Return [X, Y] of the center of cell containing provided text 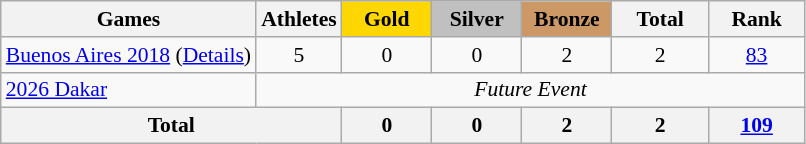
2026 Dakar [128, 90]
Games [128, 19]
5 [299, 55]
109 [756, 126]
Future Event [530, 90]
Buenos Aires 2018 (Details) [128, 55]
Rank [756, 19]
Gold [387, 19]
83 [756, 55]
Athletes [299, 19]
Bronze [567, 19]
Silver [477, 19]
